Identify which cell holds the provided text, then report its (x, y) central coordinate. 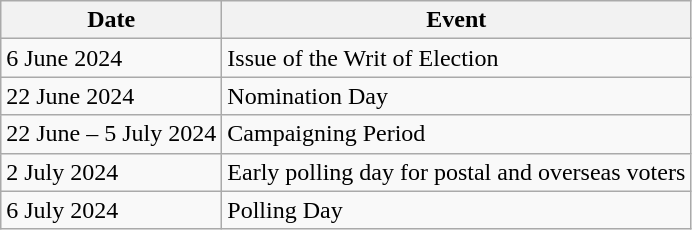
Event (456, 20)
Nomination Day (456, 96)
Campaigning Period (456, 134)
Early polling day for postal and overseas voters (456, 172)
Issue of the Writ of Election (456, 58)
Date (112, 20)
Polling Day (456, 210)
22 June – 5 July 2024 (112, 134)
22 June 2024 (112, 96)
6 July 2024 (112, 210)
6 June 2024 (112, 58)
2 July 2024 (112, 172)
